Capture the cell that displays the provided text and extract its (X, Y) central coordinate. 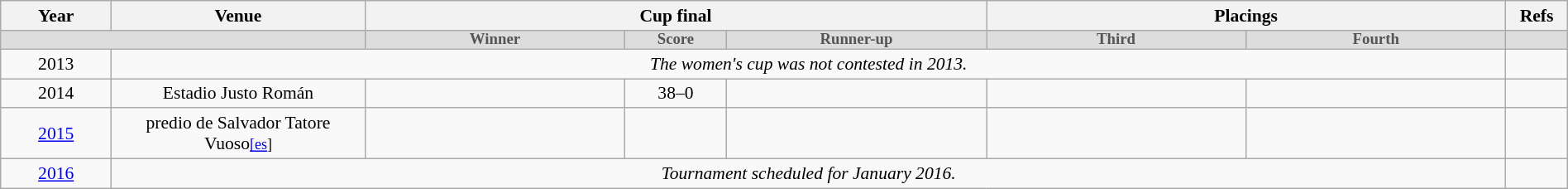
Placings (1245, 16)
Estadio Justo Román (238, 94)
Tournament scheduled for January 2016. (809, 174)
Winner (495, 40)
Fourth (1376, 40)
Score (676, 40)
38–0 (676, 94)
predio de Salvador Tatore Vuoso[es] (238, 134)
Venue (238, 16)
The women's cup was not contested in 2013. (809, 64)
2013 (56, 64)
Third (1116, 40)
2016 (56, 174)
Year (56, 16)
2015 (56, 134)
2014 (56, 94)
Refs (1537, 16)
Runner-up (856, 40)
Cup final (675, 16)
